Search for the cell housing the specified text and yield its [X, Y] center coordinate. 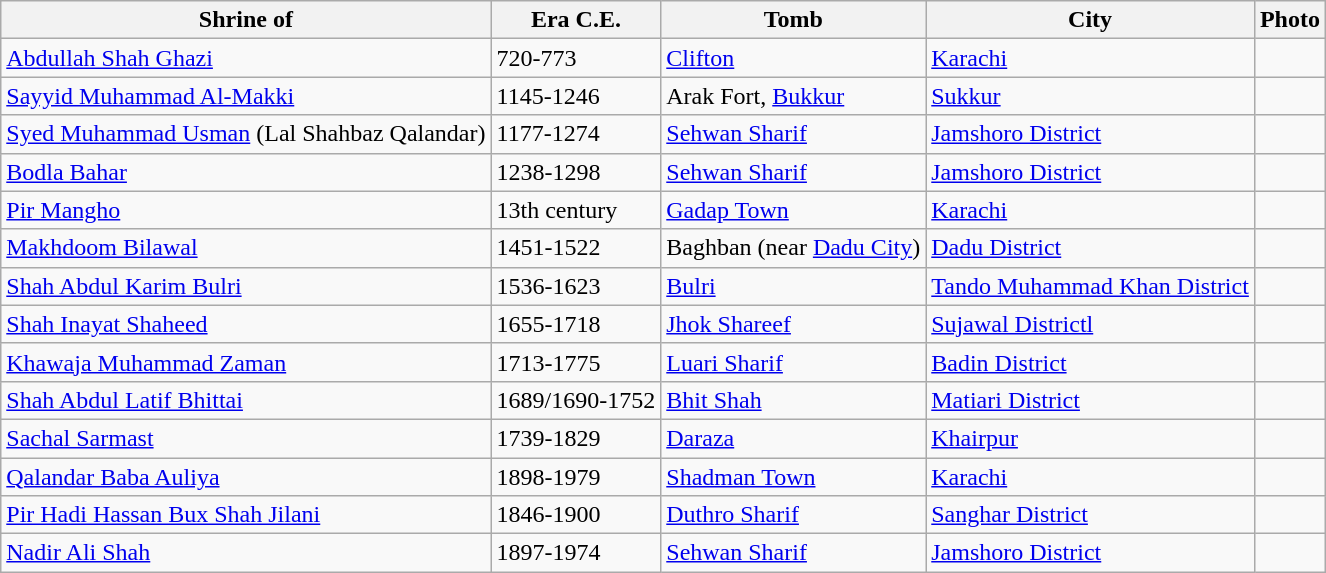
1897-1974 [576, 553]
Arak Fort, Bukkur [794, 96]
Makhdoom Bilawal [246, 248]
1739-1829 [576, 438]
Qalandar Baba Auliya [246, 477]
1238-1298 [576, 172]
Sujawal Districtl [1090, 324]
Khawaja Muhammad Zaman [246, 362]
Shah Inayat Shaheed [246, 324]
Khairpur [1090, 438]
1177-1274 [576, 134]
Pir Mangho [246, 210]
Shrine of [246, 20]
City [1090, 20]
Tando Muhammad Khan District [1090, 286]
1846-1900 [576, 515]
Pir Hadi Hassan Bux Shah Jilani [246, 515]
Nadir Ali Shah [246, 553]
Syed Muhammad Usman (Lal Shahbaz Qalandar) [246, 134]
Clifton [794, 58]
13th century [576, 210]
Jhok Shareef [794, 324]
Baghban (near Dadu City) [794, 248]
Photo [1290, 20]
Sayyid Muhammad Al-Makki [246, 96]
Daraza [794, 438]
Shah Abdul Latif Bhittai [246, 400]
Bodla Bahar [246, 172]
1689/1690-1752 [576, 400]
Duthro Sharif [794, 515]
Badin District [1090, 362]
1713-1775 [576, 362]
1536-1623 [576, 286]
1145-1246 [576, 96]
Shah Abdul Karim Bulri [246, 286]
Sachal Sarmast [246, 438]
1451-1522 [576, 248]
Bhit Shah [794, 400]
Sanghar District [1090, 515]
Sukkur [1090, 96]
1898-1979 [576, 477]
Matiari District [1090, 400]
1655-1718 [576, 324]
Era C.E. [576, 20]
Luari Sharif [794, 362]
Shadman Town [794, 477]
Tomb [794, 20]
Bulri [794, 286]
Gadap Town [794, 210]
Abdullah Shah Ghazi [246, 58]
720-773 [576, 58]
Dadu District [1090, 248]
